Return the (X, Y) coordinate for the center point of the cell that contains the specified text.  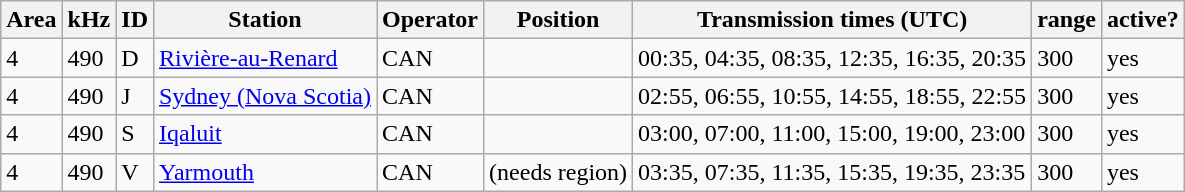
Rivière-au-Renard (264, 58)
03:35, 07:35, 11:35, 15:35, 19:35, 23:35 (832, 172)
02:55, 06:55, 10:55, 14:55, 18:55, 22:55 (832, 96)
Station (264, 20)
ID (135, 20)
Sydney (Nova Scotia) (264, 96)
range (1067, 20)
Iqaluit (264, 134)
kHz (89, 20)
00:35, 04:35, 08:35, 12:35, 16:35, 20:35 (832, 58)
Position (558, 20)
(needs region) (558, 172)
J (135, 96)
Operator (430, 20)
Yarmouth (264, 172)
Area (32, 20)
S (135, 134)
active? (1142, 20)
V (135, 172)
Transmission times (UTC) (832, 20)
03:00, 07:00, 11:00, 15:00, 19:00, 23:00 (832, 134)
D (135, 58)
